Provide the [x, y] coordinate of the cell's center where the given text is located.  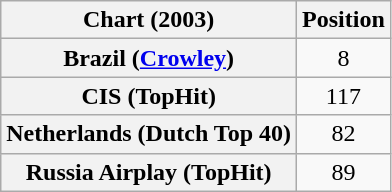
Position [344, 20]
CIS (TopHit) [149, 96]
Chart (2003) [149, 20]
Russia Airplay (TopHit) [149, 172]
117 [344, 96]
Netherlands (Dutch Top 40) [149, 134]
82 [344, 134]
89 [344, 172]
8 [344, 58]
Brazil (Crowley) [149, 58]
